Capture the cell that displays the provided text and extract its (X, Y) central coordinate. 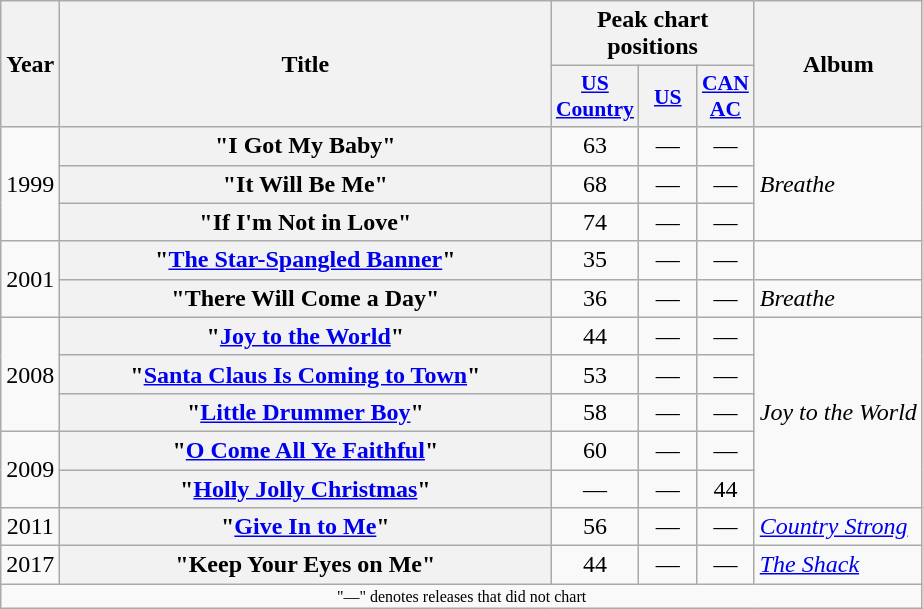
US Country (595, 96)
63 (595, 146)
"Santa Claus Is Coming to Town" (306, 374)
"I Got My Baby" (306, 146)
CAN AC (726, 96)
68 (595, 184)
"There Will Come a Day" (306, 298)
74 (595, 222)
The Shack (838, 565)
"If I'm Not in Love" (306, 222)
Peak chart positions (652, 34)
2009 (30, 469)
Year (30, 64)
2001 (30, 279)
"The Star-Spangled Banner" (306, 260)
"O Come All Ye Faithful" (306, 450)
Joy to the World (838, 412)
"Keep Your Eyes on Me" (306, 565)
36 (595, 298)
2017 (30, 565)
Country Strong (838, 527)
35 (595, 260)
58 (595, 412)
"Give In to Me" (306, 527)
US (668, 96)
2011 (30, 527)
56 (595, 527)
53 (595, 374)
"—" denotes releases that did not chart (462, 596)
"Little Drummer Boy" (306, 412)
Title (306, 64)
2008 (30, 374)
Album (838, 64)
"Holly Jolly Christmas" (306, 489)
"It Will Be Me" (306, 184)
60 (595, 450)
"Joy to the World" (306, 336)
1999 (30, 184)
